Return the [X, Y] coordinate for the center point of the cell that contains the specified text.  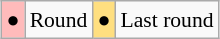
Round [59, 20]
Last round [168, 20]
